Extract the (x, y) coordinate from the center of the cell holding the provided text.  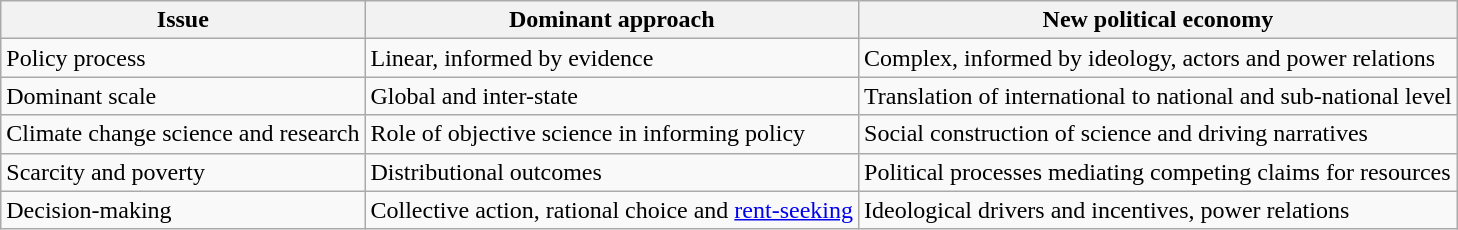
Translation of international to national and sub-national level (1158, 96)
Climate change science and research (183, 134)
Decision-making (183, 210)
Dominant scale (183, 96)
Global and inter-state (612, 96)
Collective action, rational choice and rent-seeking (612, 210)
Role of objective science in informing policy (612, 134)
Scarcity and poverty (183, 172)
Complex, informed by ideology, actors and power relations (1158, 58)
New political economy (1158, 20)
Ideological drivers and incentives, power relations (1158, 210)
Policy process (183, 58)
Distributional outcomes (612, 172)
Issue (183, 20)
Political processes mediating competing claims for resources (1158, 172)
Social construction of science and driving narratives (1158, 134)
Linear, informed by evidence (612, 58)
Dominant approach (612, 20)
